For the text-containing cell, return its midpoint in [x, y] coordinate format. 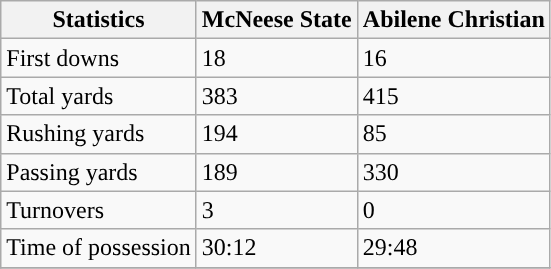
Total yards [99, 96]
189 [276, 172]
29:48 [454, 248]
18 [276, 58]
First downs [99, 58]
3 [276, 210]
Abilene Christian [454, 20]
Rushing yards [99, 134]
Statistics [99, 20]
16 [454, 58]
383 [276, 96]
Passing yards [99, 172]
0 [454, 210]
30:12 [276, 248]
415 [454, 96]
330 [454, 172]
Time of possession [99, 248]
McNeese State [276, 20]
85 [454, 134]
Turnovers [99, 210]
194 [276, 134]
